Provide the [X, Y] coordinate of the cell's center where the given text is located.  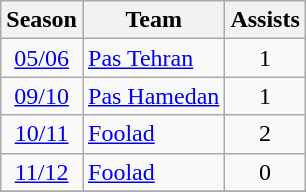
11/12 [42, 172]
Pas Tehran [153, 58]
05/06 [42, 58]
09/10 [42, 96]
Season [42, 20]
Pas Hamedan [153, 96]
Assists [265, 20]
10/11 [42, 134]
Team [153, 20]
0 [265, 172]
2 [265, 134]
